Return the [X, Y] coordinate for the center point of the cell that contains the specified text.  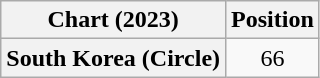
Position [273, 20]
Chart (2023) [114, 20]
South Korea (Circle) [114, 58]
66 [273, 58]
